Search for the cell housing the specified text and yield its (x, y) center coordinate. 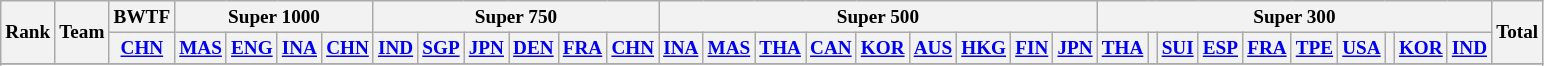
FIN (1032, 48)
DEN (534, 48)
Super 500 (878, 17)
TPE (1314, 48)
SGP (441, 48)
AUS (933, 48)
ESP (1220, 48)
Team (82, 32)
CAN (832, 48)
Super 750 (516, 17)
SUI (1178, 48)
ENG (252, 48)
Total (1518, 32)
Super 1000 (274, 17)
Super 300 (1294, 17)
Rank (28, 32)
BWTF (142, 17)
HKG (984, 48)
USA (1362, 48)
